Return (x, y) of the center of cell containing provided text 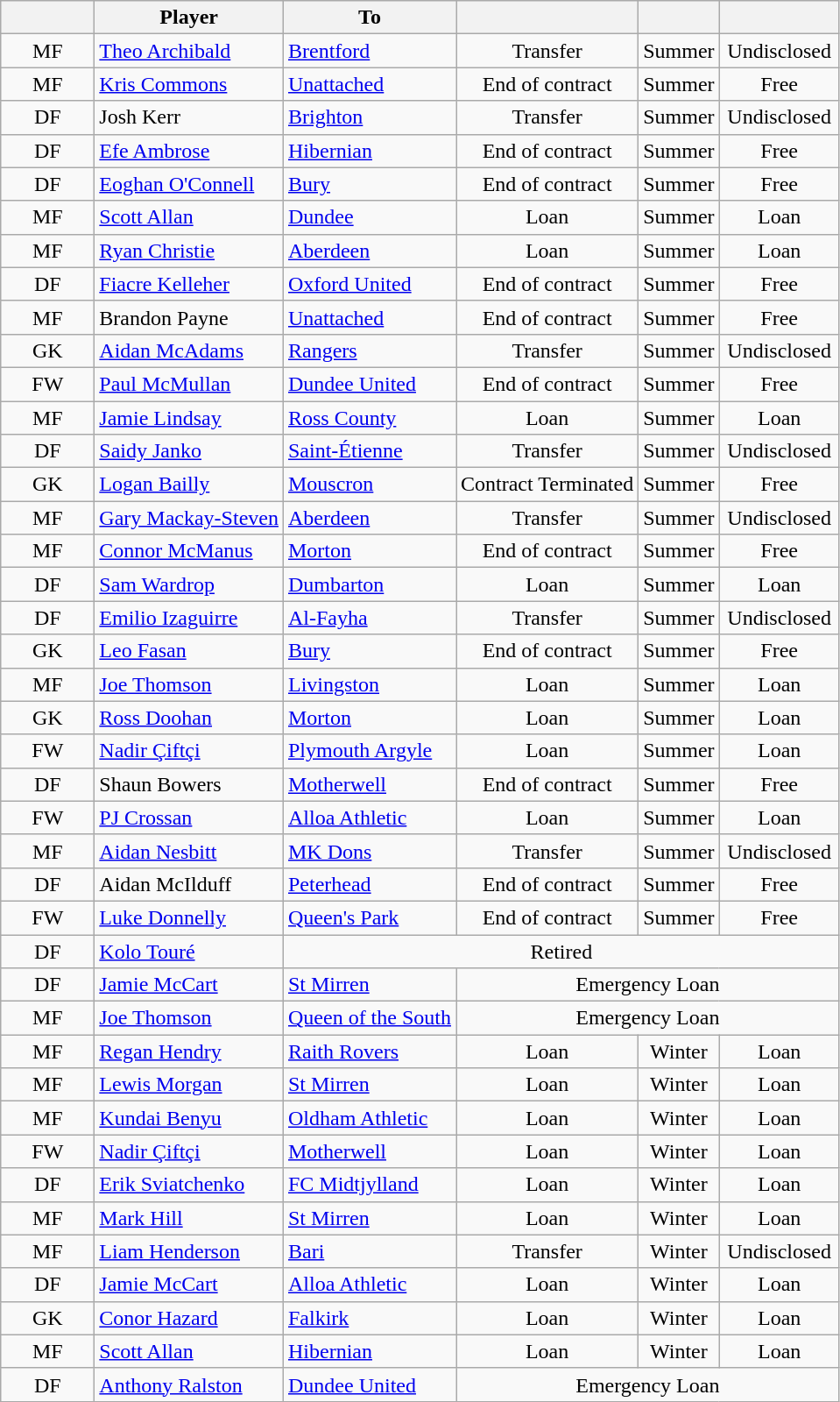
Livingston (370, 684)
Aidan Nesbitt (189, 851)
Brighton (370, 117)
Anthony Ralston (189, 1384)
Kolo Touré (189, 951)
Eoghan O'Connell (189, 184)
Efe Ambrose (189, 151)
Saidy Janko (189, 451)
Aidan McIlduff (189, 884)
Kris Commons (189, 84)
Plymouth Argyle (370, 751)
Luke Donnelly (189, 917)
Contract Terminated (547, 485)
Gary Mackay-Steven (189, 518)
Aidan McAdams (189, 350)
Erik Sviatchenko (189, 1185)
Paul McMullan (189, 384)
Emilio Izaguirre (189, 618)
Theo Archibald (189, 51)
Brentford (370, 51)
Dumbarton (370, 584)
Falkirk (370, 1318)
Dundee (370, 217)
Kundai Benyu (189, 1118)
Ross Doohan (189, 718)
Oxford United (370, 284)
To (370, 18)
Josh Kerr (189, 117)
Brandon Payne (189, 317)
Liam Henderson (189, 1251)
Regan Hendry (189, 1051)
Bari (370, 1251)
Al-Fayha (370, 618)
Connor McManus (189, 551)
Leo Fasan (189, 651)
Oldham Athletic (370, 1118)
FC Midtjylland (370, 1185)
Raith Rovers (370, 1051)
Logan Bailly (189, 485)
Queen of the South (370, 1018)
Queen's Park (370, 917)
Rangers (370, 350)
Jamie Lindsay (189, 418)
Conor Hazard (189, 1318)
Ryan Christie (189, 251)
Sam Wardrop (189, 584)
Player (189, 18)
Fiacre Kelleher (189, 284)
Mouscron (370, 485)
Peterhead (370, 884)
Mark Hill (189, 1218)
MK Dons (370, 851)
Lewis Morgan (189, 1085)
PJ Crossan (189, 818)
Shaun Bowers (189, 784)
Retired (561, 951)
Ross County (370, 418)
Saint-Étienne (370, 451)
